Return the (x, y) coordinate for the center point of the cell that contains the specified text.  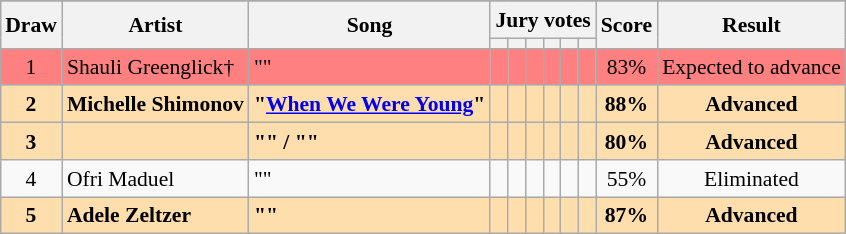
3 (31, 142)
1 (31, 66)
Michelle Shimonov (156, 104)
Ofri Maduel (156, 178)
Eliminated (752, 178)
Jury votes (542, 20)
Draw (31, 24)
Song (370, 24)
88% (626, 104)
Artist (156, 24)
87% (626, 216)
83% (626, 66)
Score (626, 24)
5 (31, 216)
Result (752, 24)
Shauli Greenglick† (156, 66)
"When We Were Young" (370, 104)
55% (626, 178)
Expected to advance (752, 66)
2 (31, 104)
Adele Zeltzer (156, 216)
4 (31, 178)
"" / "" (370, 142)
80% (626, 142)
